Detect which cell encompasses the target text, then output its [X, Y] center coordinate. 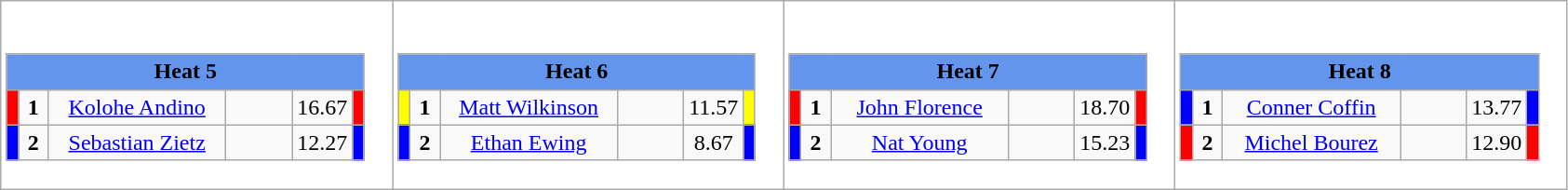
Conner Coffin [1312, 107]
Sebastian Zietz [138, 142]
Matt Wilkinson [529, 107]
12.27 [322, 142]
Heat 7 1 John Florence 18.70 2 Nat Young 15.23 [979, 95]
Heat 8 1 Conner Coffin 13.77 2 Michel Bourez 12.90 [1372, 95]
Heat 8 [1360, 72]
12.90 [1496, 142]
Kolohe Andino [138, 107]
Heat 6 1 Matt Wilkinson 11.57 2 Ethan Ewing 8.67 [588, 95]
Heat 6 [577, 72]
Heat 5 1 Kolohe Andino 16.67 2 Sebastian Zietz 12.27 [197, 95]
8.67 [714, 142]
18.70 [1106, 107]
16.67 [322, 107]
11.57 [714, 107]
Nat Young [919, 142]
15.23 [1106, 142]
Heat 5 [185, 72]
John Florence [919, 107]
Michel Bourez [1312, 142]
Ethan Ewing [529, 142]
Heat 7 [968, 72]
13.77 [1496, 107]
